Pinpoint the cell where the given text exists, returning its [x, y] midpoint coordinate. 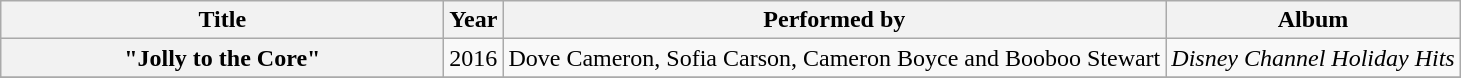
Album [1313, 20]
Title [222, 20]
Dove Cameron, Sofia Carson, Cameron Boyce and Booboo Stewart [834, 58]
"Jolly to the Core" [222, 58]
Disney Channel Holiday Hits [1313, 58]
2016 [474, 58]
Year [474, 20]
Performed by [834, 20]
